Search for the cell housing the specified text and yield its (x, y) center coordinate. 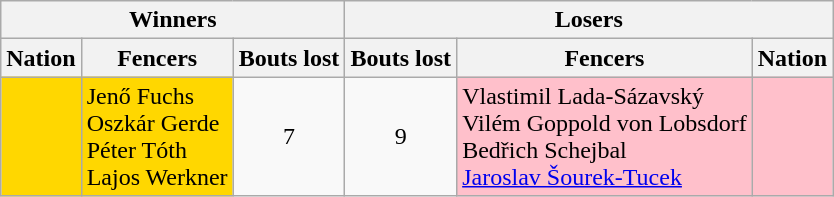
Winners (173, 20)
Losers (589, 20)
7 (289, 136)
Vlastimil Lada-Sázavský Vilém Goppold von Lobsdorf Bedřich Schejbal Jaroslav Šourek-Tucek (605, 136)
Jenő Fuchs Oszkár Gerde Péter Tóth Lajos Werkner (157, 136)
9 (401, 136)
